From the cell containing the given text, extract its center point as [X, Y] coordinate. 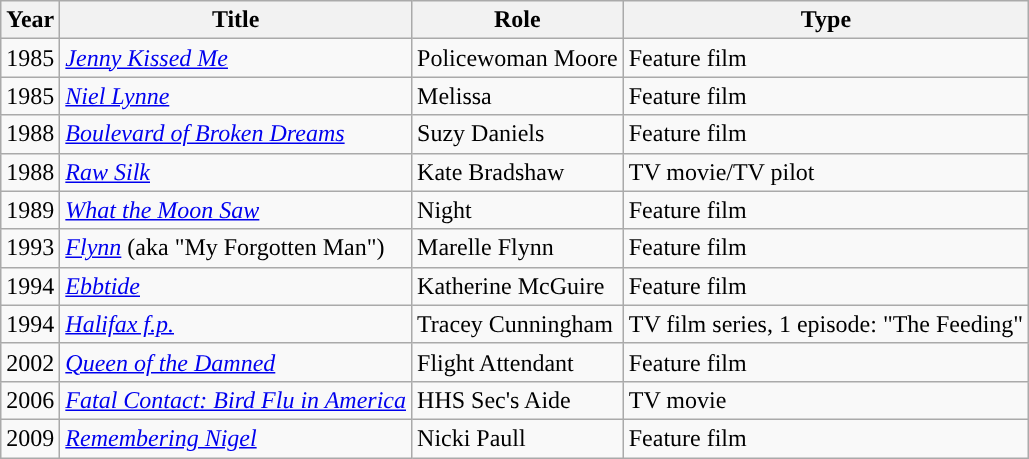
Halifax f.p. [236, 324]
TV movie/TV pilot [826, 172]
TV movie [826, 400]
Jenny Kissed Me [236, 58]
Type [826, 20]
Remembering Nigel [236, 438]
Raw Silk [236, 172]
Kate Bradshaw [518, 172]
Tracey Cunningham [518, 324]
2009 [30, 438]
Flight Attendant [518, 362]
1993 [30, 248]
Melissa [518, 96]
Marelle Flynn [518, 248]
Nicki Paull [518, 438]
Role [518, 20]
Flynn (aka "My Forgotten Man") [236, 248]
Title [236, 20]
HHS Sec's Aide [518, 400]
Year [30, 20]
Ebbtide [236, 286]
2002 [30, 362]
2006 [30, 400]
Niel Lynne [236, 96]
Fatal Contact: Bird Flu in America [236, 400]
What the Moon Saw [236, 210]
Boulevard of Broken Dreams [236, 134]
TV film series, 1 episode: "The Feeding" [826, 324]
Policewoman Moore [518, 58]
Queen of the Damned [236, 362]
Katherine McGuire [518, 286]
1989 [30, 210]
Suzy Daniels [518, 134]
Night [518, 210]
